Provide the [X, Y] coordinate of the cell's center where the given text is located.  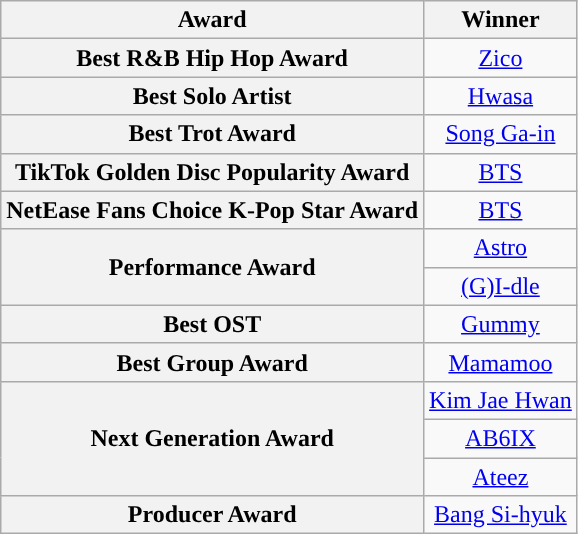
Performance Award [212, 267]
Ateez [501, 477]
Best Group Award [212, 362]
Best R&B Hip Hop Award [212, 58]
(G)I-dle [501, 286]
Best Trot Award [212, 134]
Mamamoo [501, 362]
NetEase Fans Choice K-Pop Star Award [212, 210]
Astro [501, 248]
Winner [501, 20]
Award [212, 20]
Hwasa [501, 96]
Gummy [501, 324]
TikTok Golden Disc Popularity Award [212, 172]
AB6IX [501, 438]
Kim Jae Hwan [501, 400]
Next Generation Award [212, 438]
Best OST [212, 324]
Zico [501, 58]
Song Ga-in [501, 134]
Producer Award [212, 515]
Best Solo Artist [212, 96]
Bang Si-hyuk [501, 515]
